Detect which cell encompasses the target text, then output its (x, y) center coordinate. 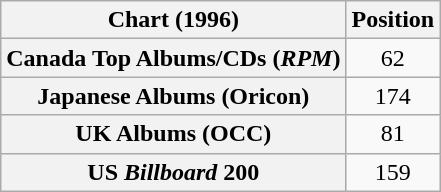
US Billboard 200 (174, 172)
62 (393, 58)
Chart (1996) (174, 20)
UK Albums (OCC) (174, 134)
81 (393, 134)
Canada Top Albums/CDs (RPM) (174, 58)
174 (393, 96)
Position (393, 20)
159 (393, 172)
Japanese Albums (Oricon) (174, 96)
